Find where the given text appears and provide that cell's center as [X, Y] coordinate. 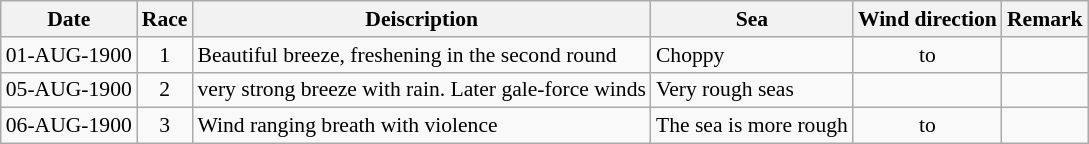
Date [69, 19]
Deiscription [421, 19]
Remark [1045, 19]
Very rough seas [752, 90]
The sea is more rough [752, 126]
Beautiful breeze, freshening in the second round [421, 55]
3 [165, 126]
Wind ranging breath with violence [421, 126]
Race [165, 19]
Choppy [752, 55]
very strong breeze with rain. Later gale-force winds [421, 90]
2 [165, 90]
1 [165, 55]
01-AUG-1900 [69, 55]
06-AUG-1900 [69, 126]
05-AUG-1900 [69, 90]
Sea [752, 19]
Wind direction [928, 19]
